Output the (X, Y) coordinate of the center of the cell containing the given text.  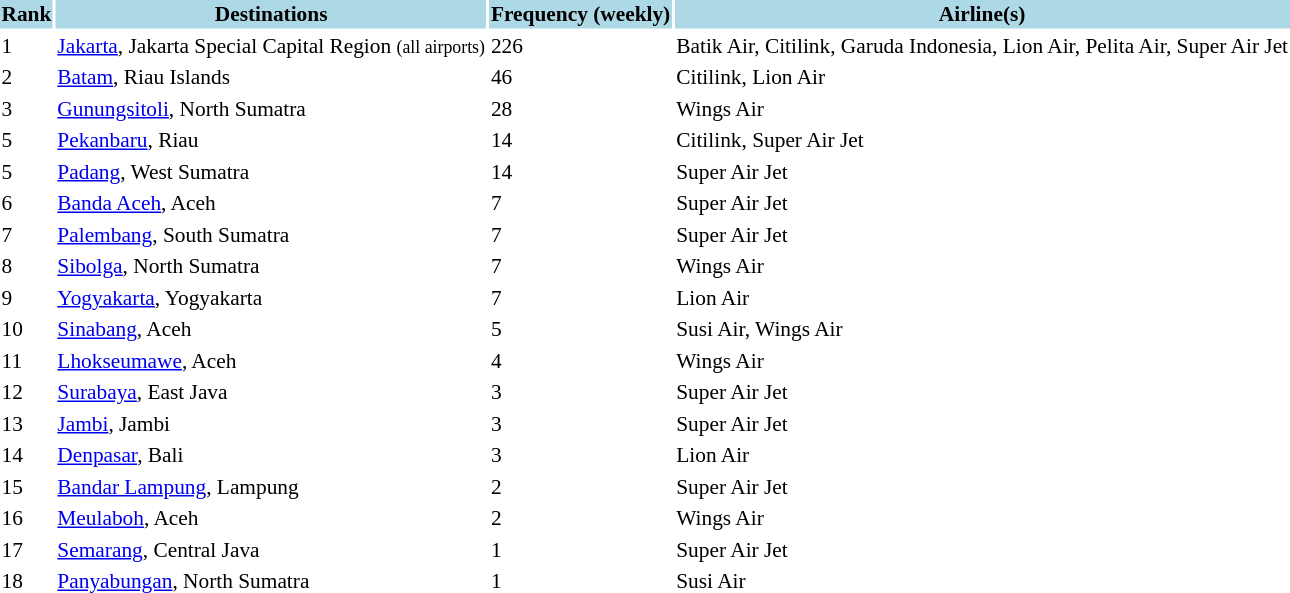
Jambi, Jambi (272, 424)
Sinabang, Aceh (272, 329)
Rank (26, 14)
Denpasar, Bali (272, 455)
Pekanbaru, Riau (272, 140)
Gunungsitoli, North Sumatra (272, 108)
Bandar Lampung, Lampung (272, 486)
28 (580, 108)
Destinations (272, 14)
15 (26, 486)
9 (26, 298)
Batik Air, Citilink, Garuda Indonesia, Lion Air, Pelita Air, Super Air Jet (982, 46)
Citilink, Lion Air (982, 77)
4 (580, 360)
Jakarta, Jakarta Special Capital Region (all airports) (272, 46)
Batam, Riau Islands (272, 77)
Semarang, Central Java (272, 550)
46 (580, 77)
13 (26, 424)
17 (26, 550)
Surabaya, East Java (272, 392)
8 (26, 266)
10 (26, 329)
Susi Air, Wings Air (982, 329)
Meulaboh, Aceh (272, 518)
Sibolga, North Sumatra (272, 266)
Palembang, South Sumatra (272, 234)
11 (26, 360)
Padang, West Sumatra (272, 172)
Banda Aceh, Aceh (272, 203)
12 (26, 392)
226 (580, 46)
Frequency (weekly) (580, 14)
16 (26, 518)
Yogyakarta, Yogyakarta (272, 298)
Citilink, Super Air Jet (982, 140)
Airline(s) (982, 14)
6 (26, 203)
Lhokseumawe, Aceh (272, 360)
